Provide the [X, Y] coordinate of the cell's center where the given text is located.  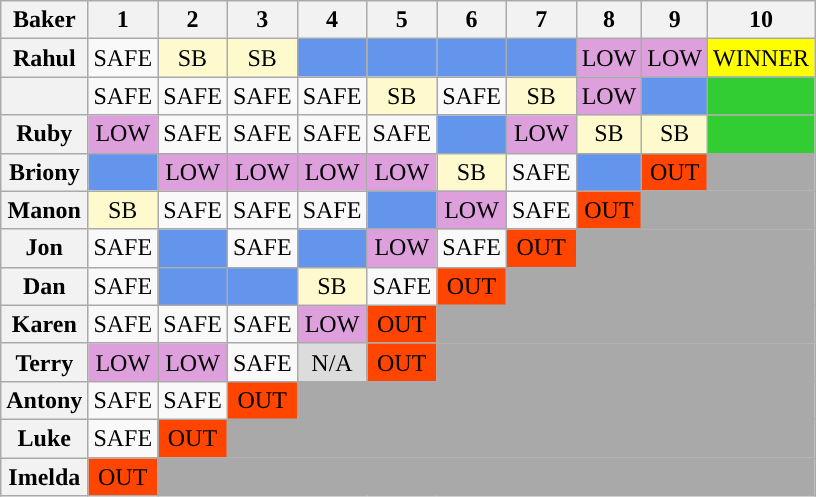
Imelda [44, 477]
Manon [44, 210]
9 [675, 20]
1 [123, 20]
2 [193, 20]
WINNER [762, 58]
Dan [44, 286]
Baker [44, 20]
Ruby [44, 134]
Karen [44, 324]
3 [262, 20]
5 [402, 20]
8 [609, 20]
4 [332, 20]
6 [472, 20]
Briony [44, 172]
Rahul [44, 58]
Luke [44, 438]
Jon [44, 248]
Antony [44, 400]
N/A [332, 362]
7 [541, 20]
Terry [44, 362]
10 [762, 20]
